Extract the (x, y) coordinate from the center of the cell holding the provided text.  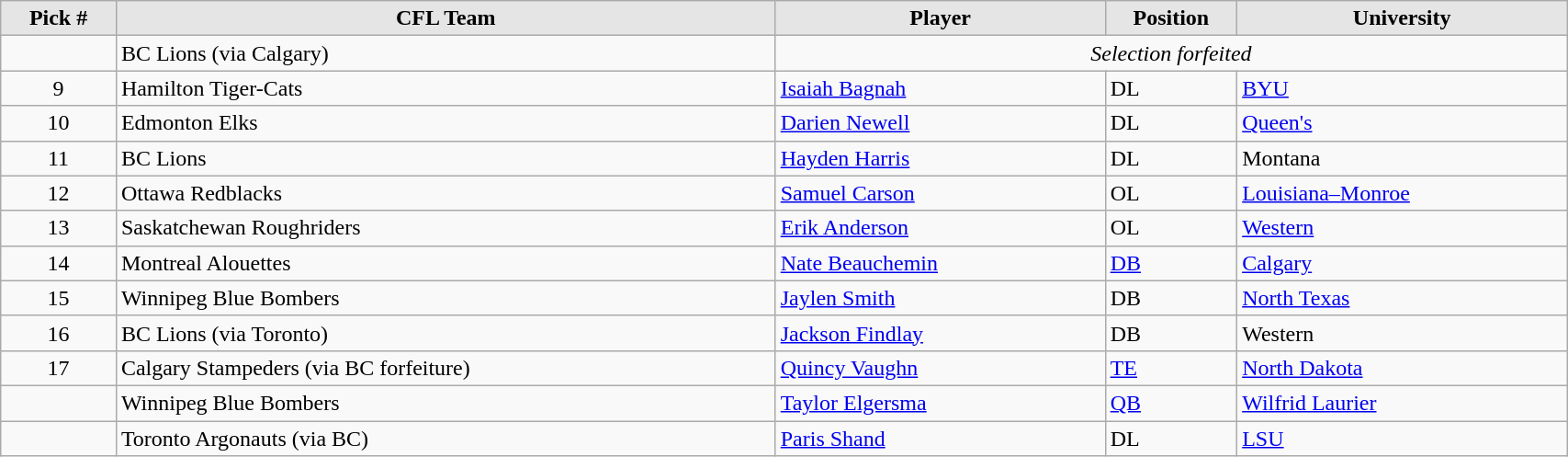
Louisiana–Monroe (1402, 193)
Jaylen Smith (941, 298)
10 (59, 123)
11 (59, 158)
Calgary Stampeders (via BC forfeiture) (446, 368)
Montana (1402, 158)
Player (941, 18)
12 (59, 193)
15 (59, 298)
BC Lions (446, 158)
Taylor Elgersma (941, 403)
Selection forfeited (1170, 53)
Samuel Carson (941, 193)
Jackson Findlay (941, 333)
Erik Anderson (941, 228)
North Dakota (1402, 368)
Position (1171, 18)
LSU (1402, 439)
TE (1171, 368)
Darien Newell (941, 123)
Toronto Argonauts (via BC) (446, 439)
University (1402, 18)
North Texas (1402, 298)
Paris Shand (941, 439)
Ottawa Redblacks (446, 193)
9 (59, 88)
Edmonton Elks (446, 123)
16 (59, 333)
17 (59, 368)
QB (1171, 403)
Hayden Harris (941, 158)
BYU (1402, 88)
CFL Team (446, 18)
Quincy Vaughn (941, 368)
Saskatchewan Roughriders (446, 228)
Isaiah Bagnah (941, 88)
Calgary (1402, 263)
BC Lions (via Calgary) (446, 53)
BC Lions (via Toronto) (446, 333)
Queen's (1402, 123)
Wilfrid Laurier (1402, 403)
Montreal Alouettes (446, 263)
Hamilton Tiger-Cats (446, 88)
Pick # (59, 18)
14 (59, 263)
Nate Beauchemin (941, 263)
13 (59, 228)
